Provide the [x, y] coordinate of the cell's center where the given text is located.  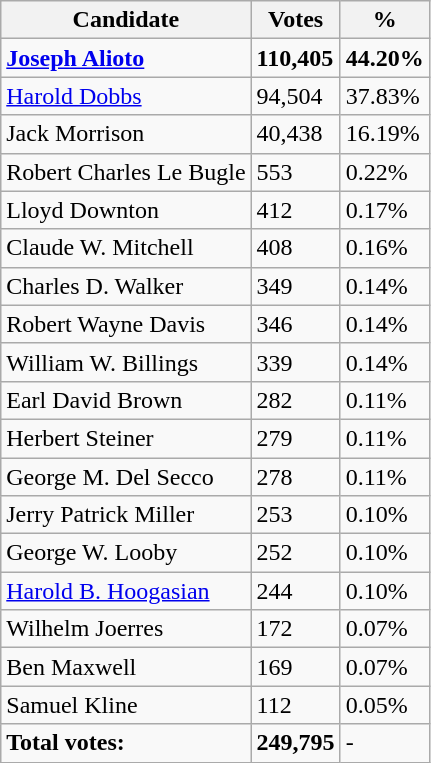
George M. Del Secco [126, 477]
16.19% [384, 134]
349 [296, 286]
0.16% [384, 248]
0.17% [384, 210]
40,438 [296, 134]
Candidate [126, 20]
Total votes: [126, 743]
Joseph Alioto [126, 58]
110,405 [296, 58]
169 [296, 667]
George W. Looby [126, 553]
Jerry Patrick Miller [126, 515]
Samuel Kline [126, 705]
William W. Billings [126, 362]
252 [296, 553]
Earl David Brown [126, 400]
253 [296, 515]
Votes [296, 20]
244 [296, 591]
94,504 [296, 96]
Robert Charles Le Bugle [126, 172]
Wilhelm Joerres [126, 629]
249,795 [296, 743]
0.22% [384, 172]
Lloyd Downton [126, 210]
37.83% [384, 96]
278 [296, 477]
339 [296, 362]
Charles D. Walker [126, 286]
408 [296, 248]
412 [296, 210]
279 [296, 438]
Jack Morrison [126, 134]
% [384, 20]
Ben Maxwell [126, 667]
0.05% [384, 705]
346 [296, 324]
553 [296, 172]
44.20% [384, 58]
- [384, 743]
Herbert Steiner [126, 438]
112 [296, 705]
282 [296, 400]
Claude W. Mitchell [126, 248]
Harold B. Hoogasian [126, 591]
Robert Wayne Davis [126, 324]
172 [296, 629]
Harold Dobbs [126, 96]
